Output the [x, y] coordinate of the center of the cell containing the given text.  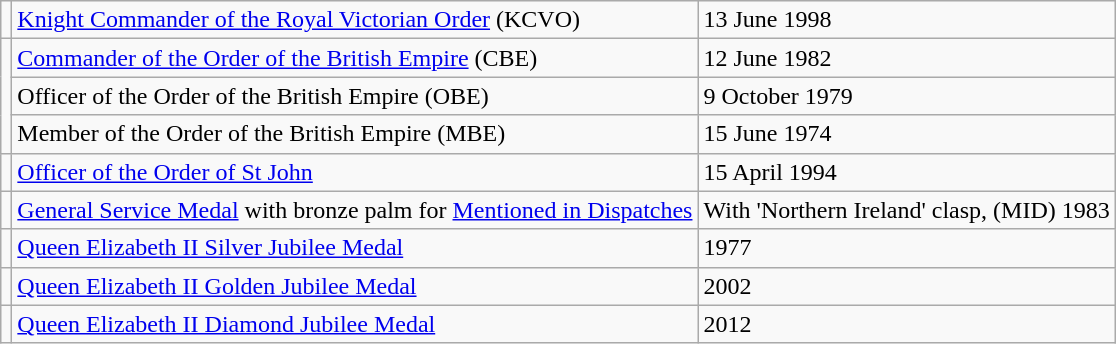
Commander of the Order of the British Empire (CBE) [355, 58]
Queen Elizabeth II Silver Jubilee Medal [355, 248]
Queen Elizabeth II Golden Jubilee Medal [355, 286]
2012 [906, 324]
With 'Northern Ireland' clasp, (MID) 1983 [906, 210]
1977 [906, 248]
Member of the Order of the British Empire (MBE) [355, 134]
15 June 1974 [906, 134]
15 April 1994 [906, 172]
13 June 1998 [906, 20]
2002 [906, 286]
General Service Medal with bronze palm for Mentioned in Dispatches [355, 210]
Queen Elizabeth II Diamond Jubilee Medal [355, 324]
Officer of the Order of St John [355, 172]
9 October 1979 [906, 96]
Knight Commander of the Royal Victorian Order (KCVO) [355, 20]
Officer of the Order of the British Empire (OBE) [355, 96]
12 June 1982 [906, 58]
